Extract the (x, y) coordinate from the center of the cell holding the provided text.  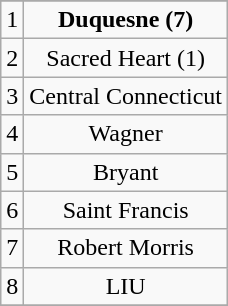
Sacred Heart (1) (126, 58)
Wagner (126, 134)
Saint Francis (126, 210)
Robert Morris (126, 248)
4 (12, 134)
7 (12, 248)
3 (12, 96)
2 (12, 58)
5 (12, 172)
1 (12, 20)
8 (12, 286)
Bryant (126, 172)
Duquesne (7) (126, 20)
LIU (126, 286)
6 (12, 210)
Central Connecticut (126, 96)
